Extract the (X, Y) coordinate from the center of the cell holding the provided text.  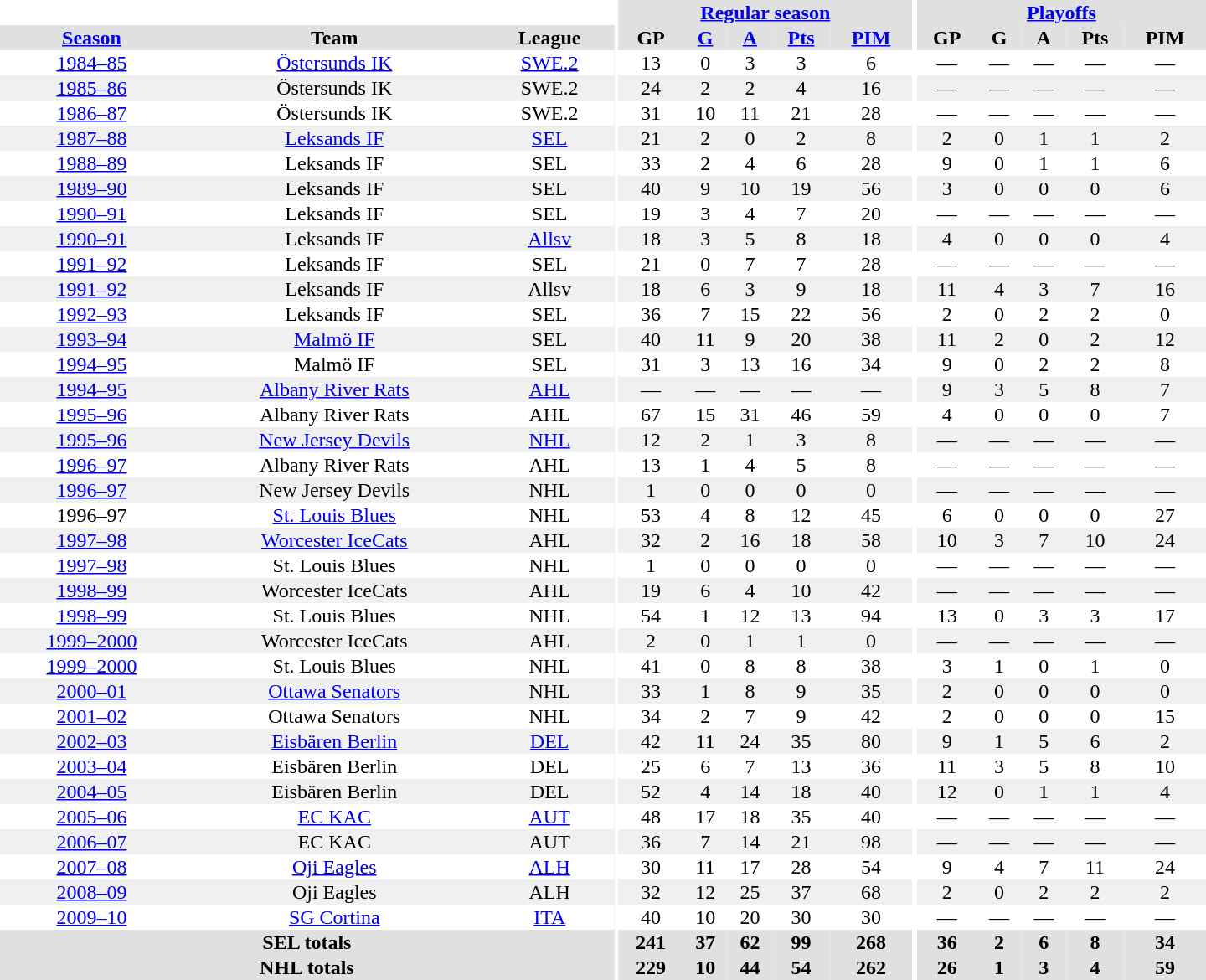
SEL totals (307, 942)
94 (871, 616)
Team (335, 38)
22 (801, 314)
Season (92, 38)
2006–07 (92, 842)
67 (652, 415)
NHL totals (307, 967)
Playoffs (1062, 13)
1986–87 (92, 113)
1987–88 (92, 138)
2003–04 (92, 766)
46 (801, 415)
229 (652, 967)
48 (652, 817)
26 (947, 967)
1989–90 (92, 188)
2001–02 (92, 716)
ITA (549, 917)
1985–86 (92, 88)
80 (871, 741)
2007–08 (92, 867)
SG Cortina (335, 917)
2000–01 (92, 691)
98 (871, 842)
1988–89 (92, 163)
262 (871, 967)
1993–94 (92, 339)
58 (871, 540)
52 (652, 792)
99 (801, 942)
27 (1165, 515)
241 (652, 942)
2002–03 (92, 741)
53 (652, 515)
268 (871, 942)
68 (871, 892)
45 (871, 515)
2008–09 (92, 892)
1984–85 (92, 63)
2009–10 (92, 917)
1992–93 (92, 314)
League (549, 38)
Regular season (765, 13)
41 (652, 666)
2005–06 (92, 817)
44 (750, 967)
2004–05 (92, 792)
62 (750, 942)
